Identify which cell holds the provided text, then report its [X, Y] central coordinate. 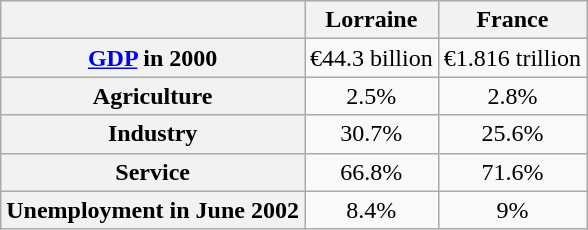
GDP in 2000 [153, 58]
Service [153, 172]
Agriculture [153, 96]
8.4% [371, 210]
Industry [153, 134]
2.8% [512, 96]
Unemployment in June 2002 [153, 210]
71.6% [512, 172]
30.7% [371, 134]
€1.816 trillion [512, 58]
9% [512, 210]
€44.3 billion [371, 58]
Lorraine [371, 20]
66.8% [371, 172]
25.6% [512, 134]
France [512, 20]
2.5% [371, 96]
